Search for the cell housing the specified text and yield its (X, Y) center coordinate. 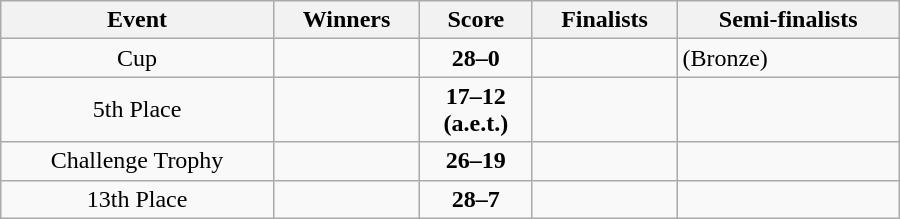
28–7 (476, 199)
Finalists (604, 20)
Event (138, 20)
Challenge Trophy (138, 161)
13th Place (138, 199)
Cup (138, 58)
Winners (346, 20)
Semi-finalists (788, 20)
28–0 (476, 58)
Score (476, 20)
(Bronze) (788, 58)
5th Place (138, 110)
26–19 (476, 161)
17–12(a.e.t.) (476, 110)
